Identify which cell holds the provided text, then report its [X, Y] central coordinate. 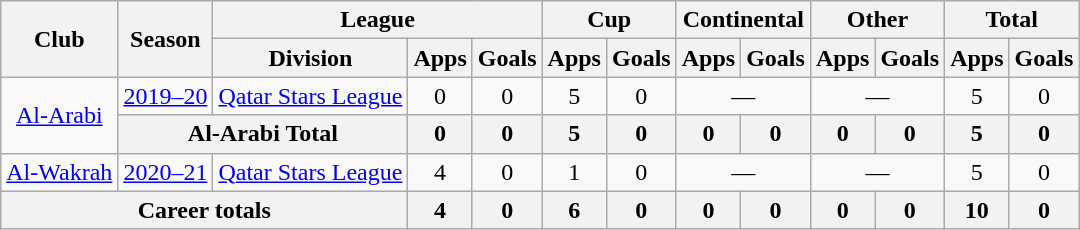
Total [1012, 20]
League [378, 20]
10 [977, 210]
1 [574, 172]
Season [166, 39]
Other [877, 20]
Al-Wakrah [60, 172]
6 [574, 210]
Division [310, 58]
Continental [743, 20]
Al-Arabi Total [263, 134]
2020–21 [166, 172]
Al-Arabi [60, 115]
Cup [609, 20]
Career totals [204, 210]
Club [60, 39]
2019–20 [166, 96]
